Return the (x, y) coordinate for the center point of the cell that contains the specified text.  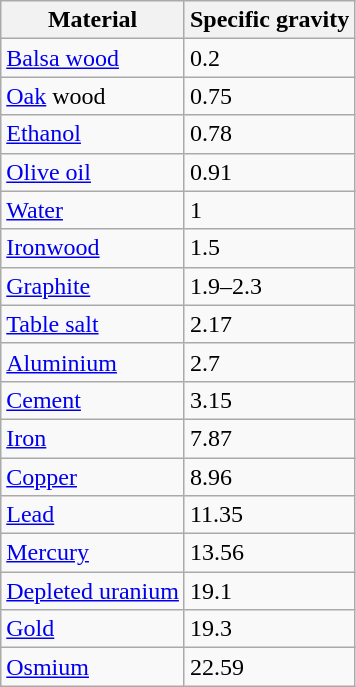
8.96 (269, 477)
Oak wood (93, 96)
7.87 (269, 438)
2.7 (269, 362)
0.78 (269, 134)
Balsa wood (93, 58)
Gold (93, 629)
1.9–2.3 (269, 286)
Ironwood (93, 248)
Specific gravity (269, 20)
Mercury (93, 553)
11.35 (269, 515)
3.15 (269, 400)
Water (93, 210)
Table salt (93, 324)
Olive oil (93, 172)
0.2 (269, 58)
Material (93, 20)
1.5 (269, 248)
1 (269, 210)
Graphite (93, 286)
0.91 (269, 172)
Iron (93, 438)
Depleted uranium (93, 591)
13.56 (269, 553)
19.1 (269, 591)
Lead (93, 515)
2.17 (269, 324)
22.59 (269, 667)
Copper (93, 477)
Osmium (93, 667)
Ethanol (93, 134)
Cement (93, 400)
0.75 (269, 96)
Aluminium (93, 362)
19.3 (269, 629)
